Search for the cell housing the specified text and yield its [x, y] center coordinate. 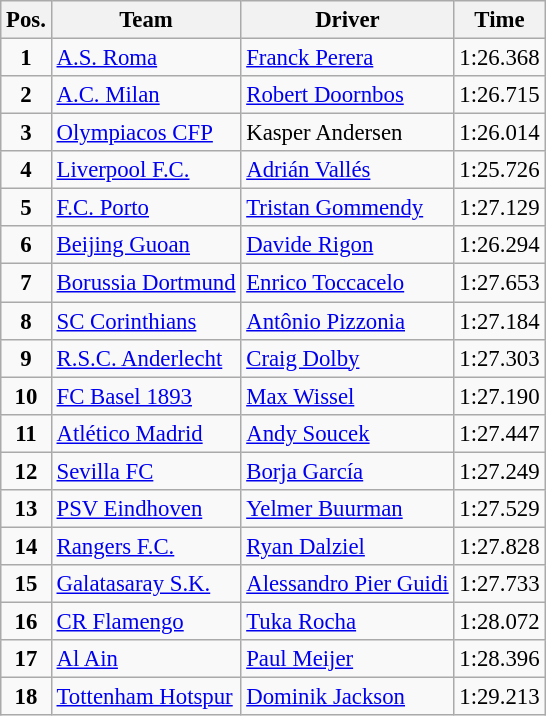
12 [26, 471]
2 [26, 95]
Beijing Guoan [146, 245]
Paul Meijer [348, 659]
Adrián Vallés [348, 170]
16 [26, 621]
Alessandro Pier Guidi [348, 584]
Dominik Jackson [348, 697]
Ryan Dalziel [348, 546]
1:27.249 [500, 471]
Al Ain [146, 659]
Galatasaray S.K. [146, 584]
5 [26, 208]
8 [26, 321]
14 [26, 546]
6 [26, 245]
1:27.184 [500, 321]
Olympiacos CFP [146, 133]
Enrico Toccacelo [348, 283]
Davide Rigon [348, 245]
9 [26, 358]
Sevilla FC [146, 471]
A.C. Milan [146, 95]
Tuka Rocha [348, 621]
10 [26, 396]
13 [26, 509]
3 [26, 133]
Max Wissel [348, 396]
Craig Dolby [348, 358]
1:26.014 [500, 133]
11 [26, 433]
1:27.303 [500, 358]
Time [500, 20]
1:28.072 [500, 621]
1:27.129 [500, 208]
SC Corinthians [146, 321]
Team [146, 20]
Rangers F.C. [146, 546]
Franck Perera [348, 58]
Driver [348, 20]
1:27.447 [500, 433]
1:27.529 [500, 509]
1:26.368 [500, 58]
F.C. Porto [146, 208]
Borja García [348, 471]
FC Basel 1893 [146, 396]
15 [26, 584]
1:28.396 [500, 659]
Robert Doornbos [348, 95]
1:27.190 [500, 396]
PSV Eindhoven [146, 509]
Andy Soucek [348, 433]
Pos. [26, 20]
1:27.828 [500, 546]
1:26.715 [500, 95]
CR Flamengo [146, 621]
A.S. Roma [146, 58]
Atlético Madrid [146, 433]
18 [26, 697]
Borussia Dortmund [146, 283]
4 [26, 170]
1:29.213 [500, 697]
Kasper Andersen [348, 133]
1:25.726 [500, 170]
Tristan Gommendy [348, 208]
7 [26, 283]
1:27.653 [500, 283]
R.S.C. Anderlecht [146, 358]
1:27.733 [500, 584]
Antônio Pizzonia [348, 321]
Yelmer Buurman [348, 509]
1:26.294 [500, 245]
Tottenham Hotspur [146, 697]
1 [26, 58]
17 [26, 659]
Liverpool F.C. [146, 170]
